Search for the cell housing the specified text and yield its (x, y) center coordinate. 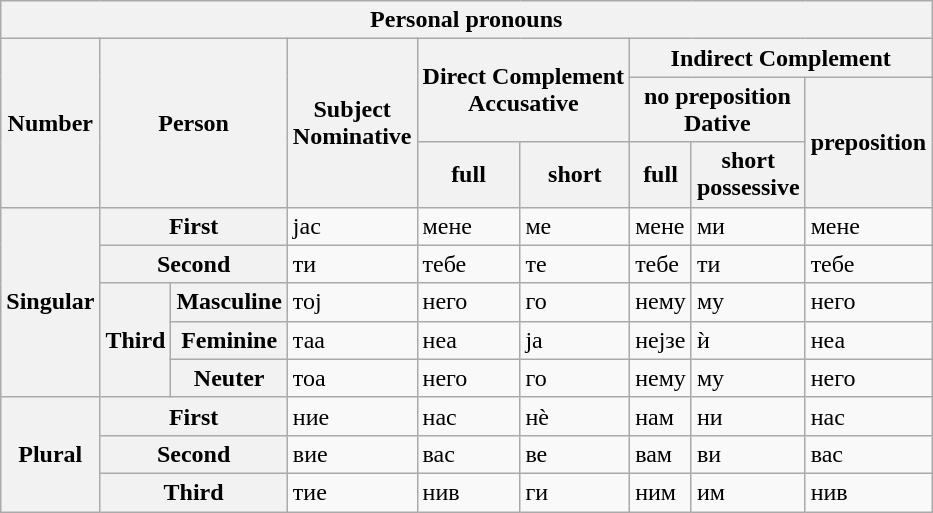
ним (661, 492)
Personal pronouns (466, 20)
no prepositionDative (718, 110)
Number (50, 123)
Neuter (229, 378)
тоа (352, 378)
ја (575, 340)
ве (575, 454)
Plural (50, 454)
вие (352, 454)
Feminine (229, 340)
им (748, 492)
нѐ (575, 416)
shortpossessive (748, 174)
таа (352, 340)
ѝ (748, 340)
ми (748, 226)
ни (748, 416)
ние (352, 416)
ви (748, 454)
ги (575, 492)
ме (575, 226)
preposition (868, 142)
нам (661, 416)
Masculine (229, 302)
те (575, 264)
SubjectNominative (352, 123)
Singular (50, 302)
нејзе (661, 340)
Indirect Complement (781, 58)
тие (352, 492)
тој (352, 302)
вам (661, 454)
Direct ComplementAccusative (524, 90)
Person (194, 123)
short (575, 174)
јас (352, 226)
